Output the (x, y) coordinate of the center of the cell containing the given text.  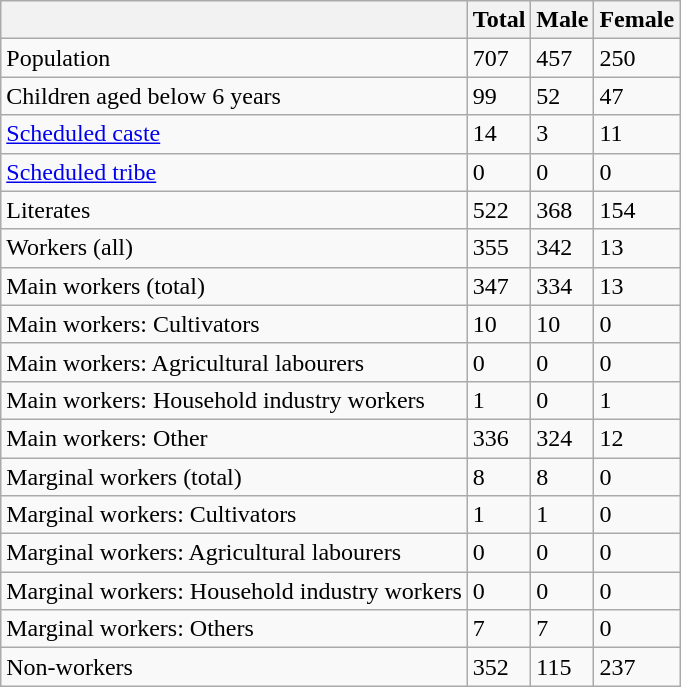
Marginal workers (total) (234, 477)
Marginal workers: Agricultural labourers (234, 553)
355 (499, 248)
Marginal workers: Others (234, 629)
Female (637, 20)
99 (499, 96)
3 (562, 134)
Literates (234, 210)
707 (499, 58)
Scheduled caste (234, 134)
52 (562, 96)
334 (562, 286)
Main workers: Cultivators (234, 324)
154 (637, 210)
Marginal workers: Cultivators (234, 515)
347 (499, 286)
Population (234, 58)
352 (499, 667)
Main workers: Household industry workers (234, 400)
522 (499, 210)
Workers (all) (234, 248)
12 (637, 438)
324 (562, 438)
Children aged below 6 years (234, 96)
457 (562, 58)
342 (562, 248)
115 (562, 667)
Total (499, 20)
11 (637, 134)
Main workers: Other (234, 438)
47 (637, 96)
368 (562, 210)
237 (637, 667)
Scheduled tribe (234, 172)
14 (499, 134)
Main workers (total) (234, 286)
Main workers: Agricultural labourers (234, 362)
Marginal workers: Household industry workers (234, 591)
250 (637, 58)
336 (499, 438)
Male (562, 20)
Non-workers (234, 667)
